For the text-containing cell, return its midpoint in (x, y) coordinate format. 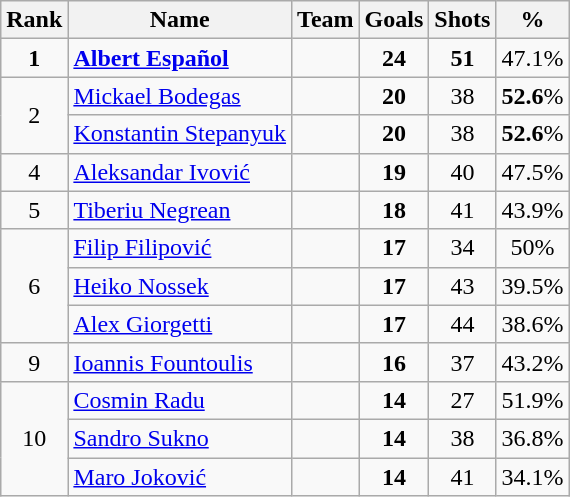
Ioannis Fountoulis (180, 362)
Cosmin Radu (180, 400)
Filip Filipović (180, 248)
5 (34, 210)
4 (34, 172)
Tiberiu Negrean (180, 210)
Shots (462, 20)
18 (394, 210)
2 (34, 115)
Sandro Sukno (180, 438)
43.2% (532, 362)
39.5% (532, 286)
Goals (394, 20)
6 (34, 286)
16 (394, 362)
47.1% (532, 58)
36.8% (532, 438)
% (532, 20)
1 (34, 58)
Aleksandar Ivović (180, 172)
Name (180, 20)
38.6% (532, 324)
51 (462, 58)
Maro Joković (180, 477)
Alex Giorgetti (180, 324)
Mickael Bodegas (180, 96)
43 (462, 286)
37 (462, 362)
9 (34, 362)
Albert Español (180, 58)
24 (394, 58)
51.9% (532, 400)
43.9% (532, 210)
Rank (34, 20)
Konstantin Stepanyuk (180, 134)
34.1% (532, 477)
34 (462, 248)
Heiko Nossek (180, 286)
40 (462, 172)
44 (462, 324)
47.5% (532, 172)
10 (34, 438)
19 (394, 172)
Team (326, 20)
27 (462, 400)
50% (532, 248)
